From the cell containing the given text, extract its center point as [X, Y] coordinate. 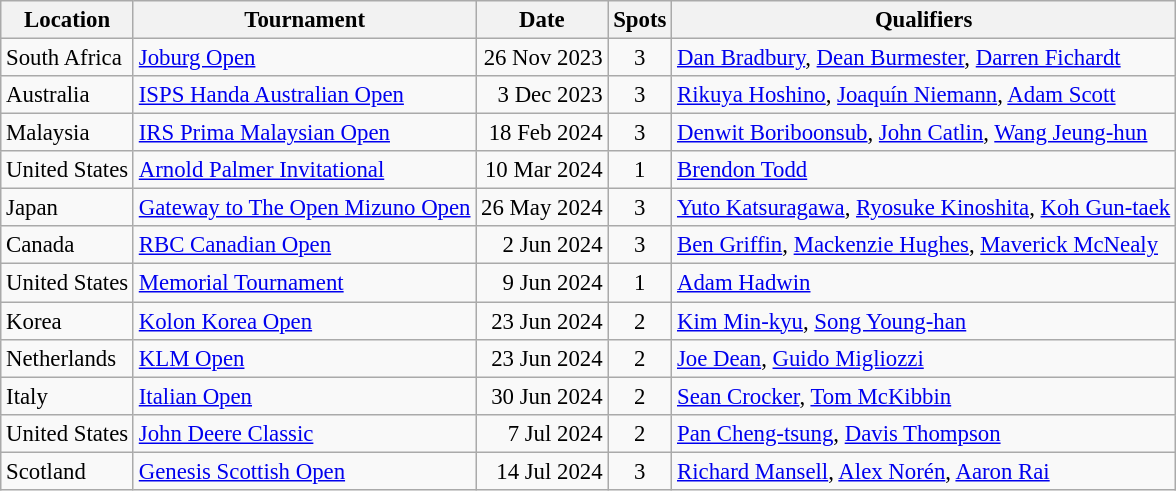
Richard Mansell, Alex Norén, Aaron Rai [924, 471]
Adam Hadwin [924, 283]
ISPS Handa Australian Open [304, 95]
Scotland [68, 471]
Dan Bradbury, Dean Burmester, Darren Fichardt [924, 58]
Korea [68, 321]
KLM Open [304, 358]
Australia [68, 95]
Location [68, 20]
John Deere Classic [304, 433]
Yuto Katsuragawa, Ryosuke Kinoshita, Koh Gun-taek [924, 208]
Date [542, 20]
Netherlands [68, 358]
Joe Dean, Guido Migliozzi [924, 358]
Rikuya Hoshino, Joaquín Niemann, Adam Scott [924, 95]
Italy [68, 396]
Memorial Tournament [304, 283]
Kolon Korea Open [304, 321]
Arnold Palmer Invitational [304, 170]
Pan Cheng-tsung, Davis Thompson [924, 433]
South Africa [68, 58]
Kim Min-kyu, Song Young-han [924, 321]
Canada [68, 245]
2 Jun 2024 [542, 245]
Ben Griffin, Mackenzie Hughes, Maverick McNealy [924, 245]
Gateway to The Open Mizuno Open [304, 208]
9 Jun 2024 [542, 283]
Brendon Todd [924, 170]
Genesis Scottish Open [304, 471]
RBC Canadian Open [304, 245]
30 Jun 2024 [542, 396]
IRS Prima Malaysian Open [304, 133]
10 Mar 2024 [542, 170]
Tournament [304, 20]
Sean Crocker, Tom McKibbin [924, 396]
Qualifiers [924, 20]
Italian Open [304, 396]
Denwit Boriboonsub, John Catlin, Wang Jeung-hun [924, 133]
Joburg Open [304, 58]
18 Feb 2024 [542, 133]
14 Jul 2024 [542, 471]
Japan [68, 208]
Spots [640, 20]
26 Nov 2023 [542, 58]
26 May 2024 [542, 208]
Malaysia [68, 133]
3 Dec 2023 [542, 95]
7 Jul 2024 [542, 433]
